Provide the (x, y) coordinate of the cell's center where the given text is located.  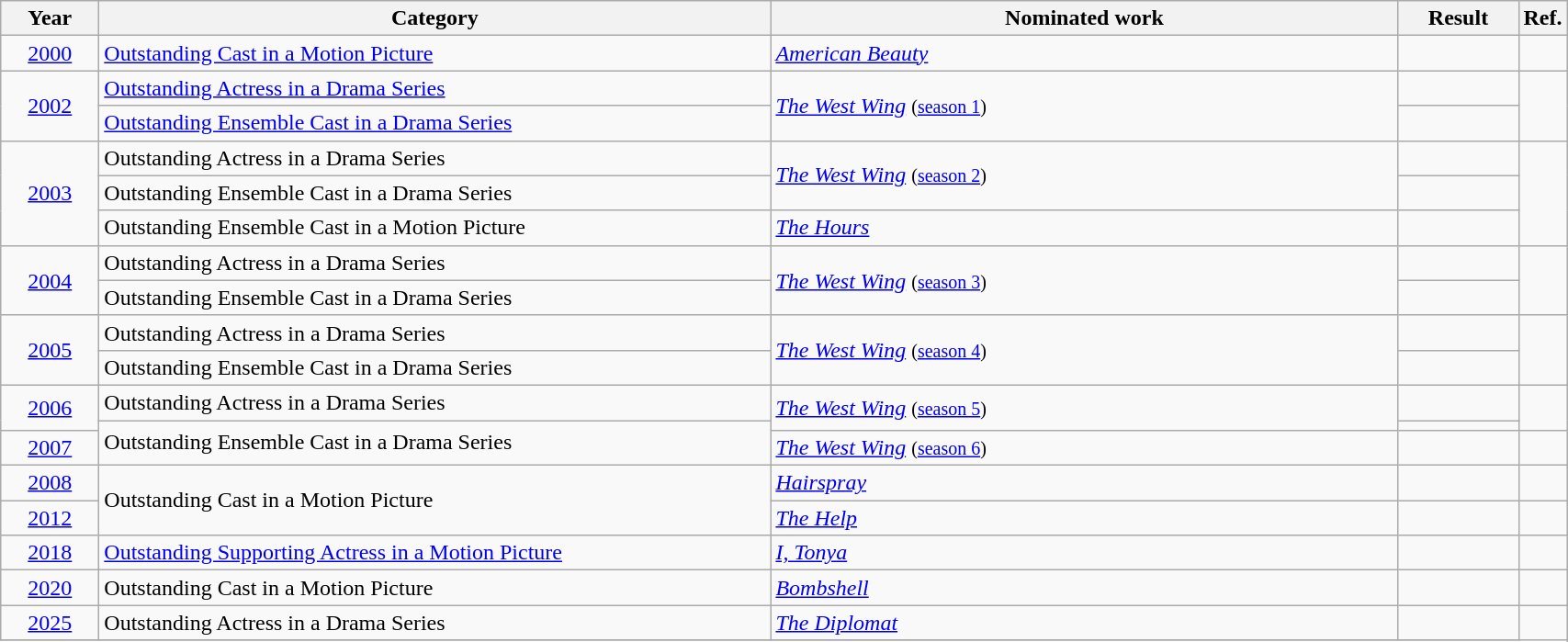
The West Wing (season 5) (1084, 408)
2004 (50, 280)
Outstanding Ensemble Cast in a Motion Picture (435, 228)
The West Wing (season 2) (1084, 175)
2000 (50, 53)
2020 (50, 588)
2012 (50, 518)
The Help (1084, 518)
The Diplomat (1084, 623)
Bombshell (1084, 588)
The West Wing (season 4) (1084, 350)
The Hours (1084, 228)
Outstanding Supporting Actress in a Motion Picture (435, 553)
2007 (50, 448)
2003 (50, 193)
The West Wing (season 6) (1084, 448)
Hairspray (1084, 483)
The West Wing (season 1) (1084, 106)
2008 (50, 483)
Category (435, 18)
Nominated work (1084, 18)
2005 (50, 350)
2002 (50, 106)
Ref. (1543, 18)
2025 (50, 623)
The West Wing (season 3) (1084, 280)
2006 (50, 408)
I, Tonya (1084, 553)
American Beauty (1084, 53)
2018 (50, 553)
Result (1459, 18)
Year (50, 18)
